Identify which cell holds the provided text, then report its (x, y) central coordinate. 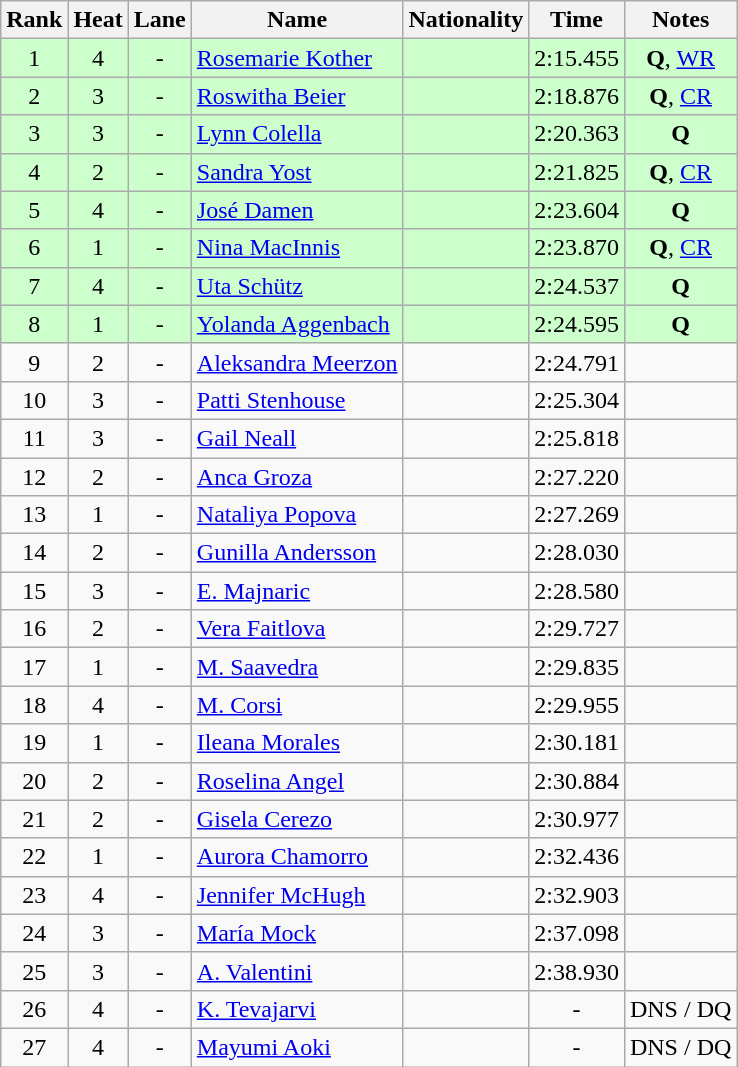
2:38.930 (577, 971)
Ileana Morales (297, 743)
10 (34, 400)
13 (34, 515)
2:30.181 (577, 743)
Uta Schütz (297, 286)
Jennifer McHugh (297, 895)
Gunilla Andersson (297, 553)
Gisela Cerezo (297, 819)
Time (577, 20)
2:29.955 (577, 705)
Patti Stenhouse (297, 400)
21 (34, 819)
2:18.876 (577, 96)
2:28.030 (577, 553)
2:30.977 (577, 819)
26 (34, 1009)
15 (34, 591)
2:24.791 (577, 362)
9 (34, 362)
14 (34, 553)
2:23.604 (577, 210)
Roswitha Beier (297, 96)
17 (34, 667)
M. Saavedra (297, 667)
22 (34, 857)
2:24.595 (577, 324)
Mayumi Aoki (297, 1047)
2:20.363 (577, 134)
Sandra Yost (297, 172)
José Damen (297, 210)
Roselina Angel (297, 781)
E. Majnaric (297, 591)
Rank (34, 20)
2:29.835 (577, 667)
2:15.455 (577, 58)
Nina MacInnis (297, 248)
2:32.436 (577, 857)
2:25.304 (577, 400)
27 (34, 1047)
Nataliya Popova (297, 515)
Aurora Chamorro (297, 857)
20 (34, 781)
2:29.727 (577, 629)
6 (34, 248)
María Mock (297, 933)
25 (34, 971)
2:23.870 (577, 248)
Lynn Colella (297, 134)
12 (34, 477)
2:25.818 (577, 438)
2:24.537 (577, 286)
Gail Neall (297, 438)
Rosemarie Kother (297, 58)
M. Corsi (297, 705)
Notes (680, 20)
2:27.269 (577, 515)
2:30.884 (577, 781)
18 (34, 705)
Yolanda Aggenbach (297, 324)
2:28.580 (577, 591)
11 (34, 438)
8 (34, 324)
Anca Groza (297, 477)
19 (34, 743)
Nationality (466, 20)
24 (34, 933)
2:27.220 (577, 477)
2:37.098 (577, 933)
Q, WR (680, 58)
7 (34, 286)
23 (34, 895)
Heat (98, 20)
Name (297, 20)
2:21.825 (577, 172)
K. Tevajarvi (297, 1009)
Lane (160, 20)
Vera Faitlova (297, 629)
16 (34, 629)
5 (34, 210)
2:32.903 (577, 895)
Aleksandra Meerzon (297, 362)
A. Valentini (297, 971)
